Scan for the cell matching the given text and deliver its [X, Y] coordinate at center. 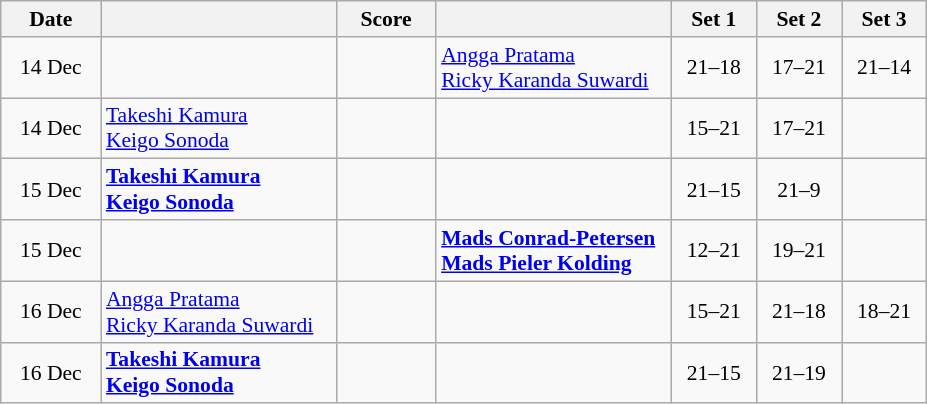
12–21 [714, 250]
21–19 [798, 372]
Score [386, 19]
Set 2 [798, 19]
21–9 [798, 190]
Date [51, 19]
Set 1 [714, 19]
Mads Conrad-Petersen Mads Pieler Kolding [554, 250]
21–14 [884, 68]
18–21 [884, 312]
Set 3 [884, 19]
19–21 [798, 250]
